Return the (X, Y) coordinate for the center point of the cell that contains the specified text.  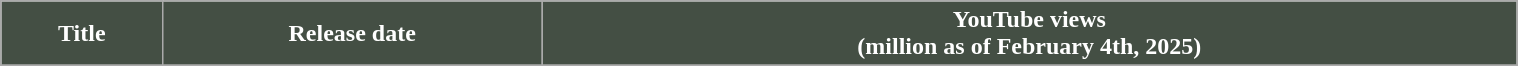
Title (82, 34)
YouTube views(million as of February 4th, 2025) (1030, 34)
Release date (352, 34)
